Return the [X, Y] coordinate for the center point of the cell that contains the specified text.  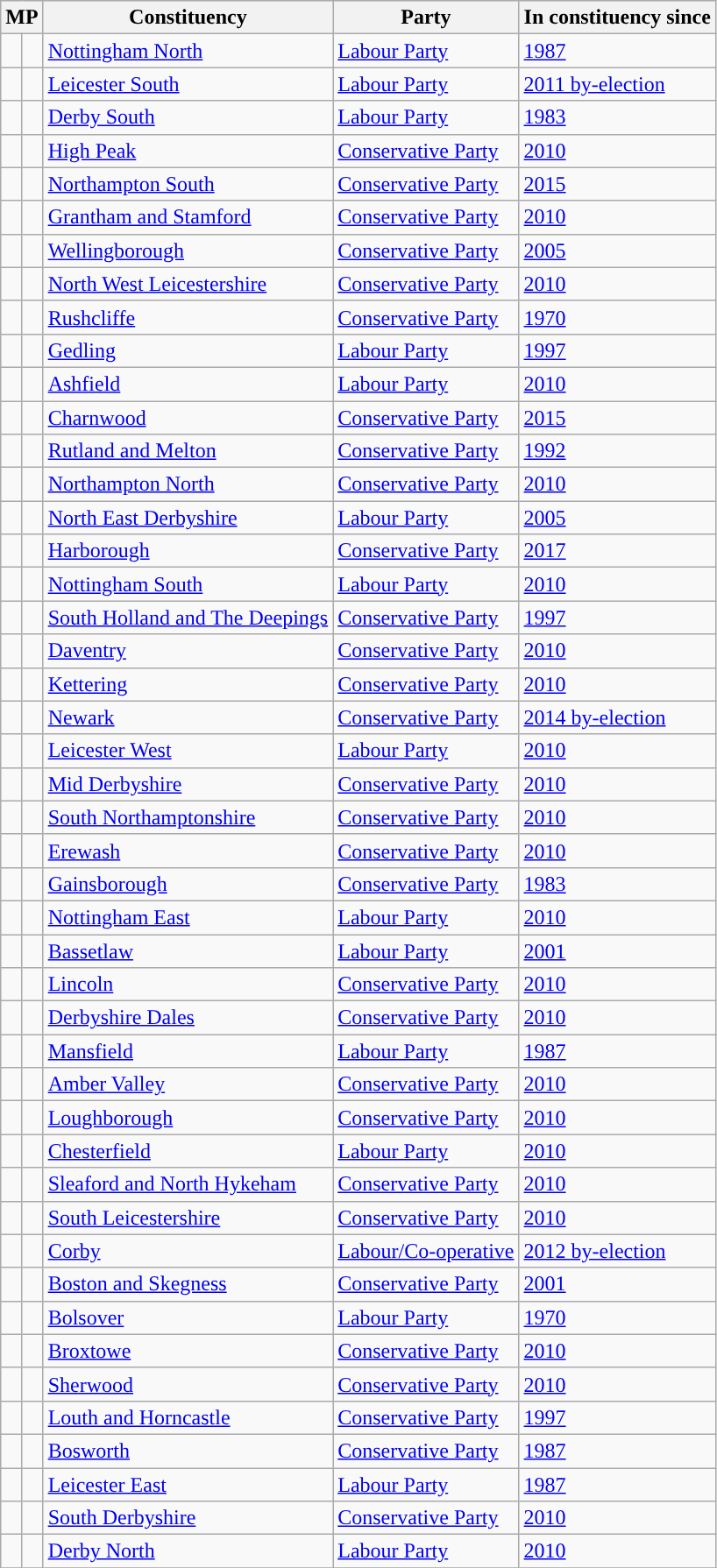
1992 [617, 451]
Charnwood [188, 418]
South Leicestershire [188, 1218]
Sherwood [188, 1384]
Rutland and Melton [188, 451]
Bolsover [188, 1317]
North West Leicestershire [188, 284]
Sleaford and North Hykeham [188, 1184]
Mid Derbyshire [188, 784]
Boston and Skegness [188, 1284]
Bassetlaw [188, 950]
South Derbyshire [188, 1518]
Leicester West [188, 751]
2017 [617, 551]
South Holland and The Deepings [188, 618]
Kettering [188, 684]
Mansfield [188, 1051]
Leicester East [188, 1485]
Gainsborough [188, 884]
Derbyshire Dales [188, 1018]
Broxtowe [188, 1351]
Rushcliffe [188, 317]
Daventry [188, 651]
Amber Valley [188, 1084]
Erewash [188, 851]
Nottingham South [188, 584]
Northampton South [188, 184]
Louth and Horncastle [188, 1417]
2012 by-election [617, 1251]
South Northamptonshire [188, 817]
Nottingham North [188, 51]
Grantham and Stamford [188, 217]
Derby North [188, 1551]
Nottingham East [188, 917]
MP [22, 18]
Labour/Co-operative [426, 1251]
Chesterfield [188, 1151]
Constituency [188, 18]
In constituency since [617, 18]
Corby [188, 1251]
Ashfield [188, 384]
Newark [188, 717]
Loughborough [188, 1118]
Wellingborough [188, 251]
Lincoln [188, 985]
Gedling [188, 350]
Leicester South [188, 84]
Bosworth [188, 1451]
High Peak [188, 151]
2011 by-election [617, 84]
Party [426, 18]
North East Derbyshire [188, 518]
2014 by-election [617, 717]
Northampton North [188, 484]
Derby South [188, 117]
Harborough [188, 551]
